For the text-containing cell, return its midpoint in (x, y) coordinate format. 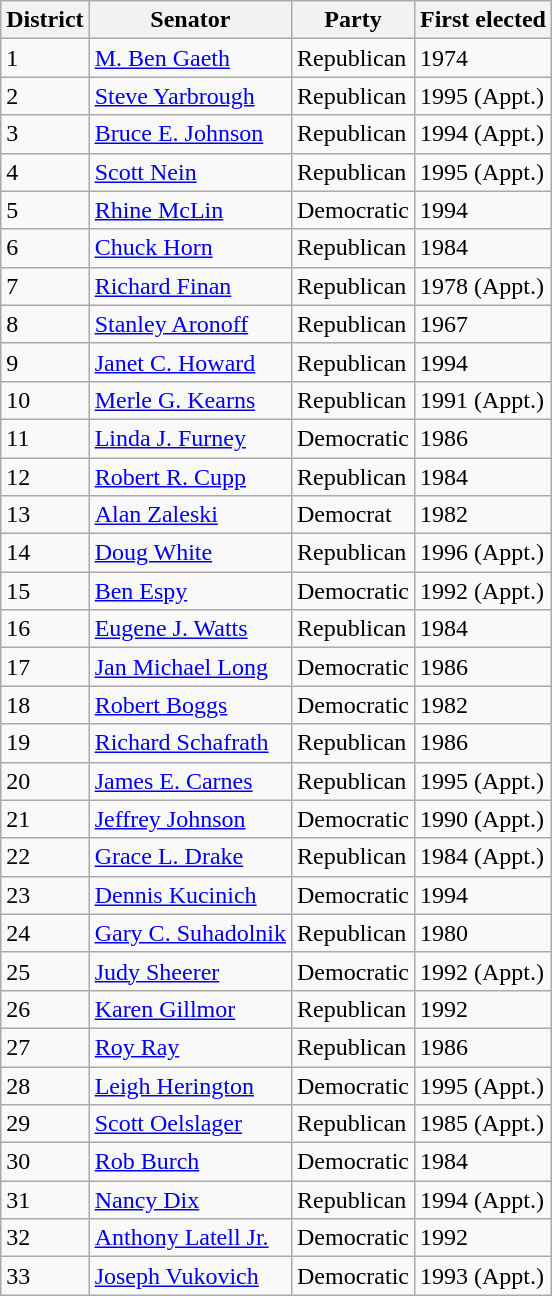
17 (45, 667)
Ben Espy (190, 591)
29 (45, 1124)
1 (45, 58)
1974 (482, 58)
Bruce E. Johnson (190, 134)
Stanley Aronoff (190, 324)
Richard Finan (190, 286)
Democrat (352, 515)
Scott Oelslager (190, 1124)
Judy Sheerer (190, 971)
13 (45, 515)
33 (45, 1276)
16 (45, 629)
Richard Schafrath (190, 743)
30 (45, 1162)
Anthony Latell Jr. (190, 1238)
Chuck Horn (190, 248)
23 (45, 895)
10 (45, 400)
1991 (Appt.) (482, 400)
5 (45, 210)
Grace L. Drake (190, 857)
1967 (482, 324)
M. Ben Gaeth (190, 58)
James E. Carnes (190, 781)
1980 (482, 933)
Scott Nein (190, 172)
27 (45, 1047)
Eugene J. Watts (190, 629)
Jan Michael Long (190, 667)
2 (45, 96)
Robert Boggs (190, 705)
31 (45, 1200)
1993 (Appt.) (482, 1276)
1984 (Appt.) (482, 857)
32 (45, 1238)
Party (352, 20)
12 (45, 477)
Doug White (190, 553)
Leigh Herington (190, 1085)
Steve Yarbrough (190, 96)
1990 (Appt.) (482, 819)
Roy Ray (190, 1047)
20 (45, 781)
19 (45, 743)
Gary C. Suhadolnik (190, 933)
14 (45, 553)
1978 (Appt.) (482, 286)
Dennis Kucinich (190, 895)
22 (45, 857)
Nancy Dix (190, 1200)
Janet C. Howard (190, 362)
7 (45, 286)
District (45, 20)
Alan Zaleski (190, 515)
Joseph Vukovich (190, 1276)
Rhine McLin (190, 210)
Robert R. Cupp (190, 477)
26 (45, 1009)
15 (45, 591)
Senator (190, 20)
3 (45, 134)
Karen Gillmor (190, 1009)
Merle G. Kearns (190, 400)
24 (45, 933)
1996 (Appt.) (482, 553)
25 (45, 971)
Jeffrey Johnson (190, 819)
First elected (482, 20)
21 (45, 819)
11 (45, 438)
28 (45, 1085)
Rob Burch (190, 1162)
4 (45, 172)
Linda J. Furney (190, 438)
6 (45, 248)
1985 (Appt.) (482, 1124)
18 (45, 705)
8 (45, 324)
9 (45, 362)
